From the cell containing the given text, extract its center point as (x, y) coordinate. 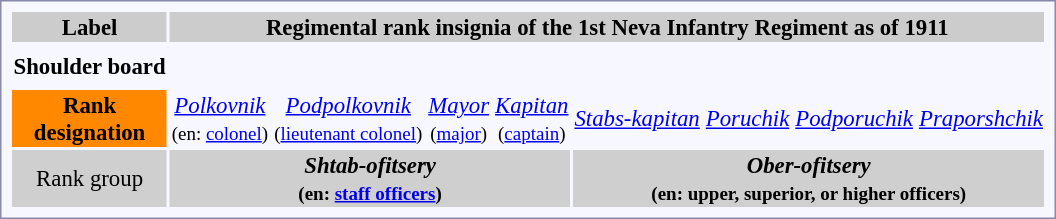
Praporshchik (980, 118)
Mayor(major) (459, 118)
Shtab-ofitsery (en: staff officers) (370, 178)
Poruchik (748, 118)
Podpolkovnik (lieutenant colonel) (348, 118)
Label (90, 27)
Stabs-kapitan (637, 118)
Polkovnik (en: colonel) (220, 118)
Ober-ofitsery (en: upper, superior, or higher officers) (809, 178)
Rank group (90, 178)
Rankdesignation (90, 118)
Regimental rank insignia of the 1st Neva Infantry Regiment as of 1911 (607, 27)
Shoulder board (90, 66)
Kapitan (captain) (532, 118)
Podporuchik (854, 118)
